Capture the cell that displays the provided text and extract its [X, Y] central coordinate. 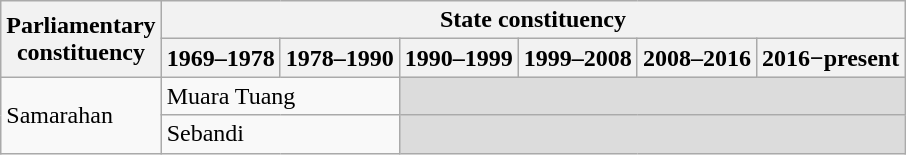
1990–1999 [458, 58]
1978–1990 [340, 58]
2008–2016 [696, 58]
State constituency [533, 20]
1969–1978 [220, 58]
2016−present [830, 58]
Sebandi [280, 134]
1999–2008 [578, 58]
Muara Tuang [280, 96]
Samarahan [81, 115]
Parliamentaryconstituency [81, 39]
